Output the [X, Y] coordinate of the center of the cell containing the given text.  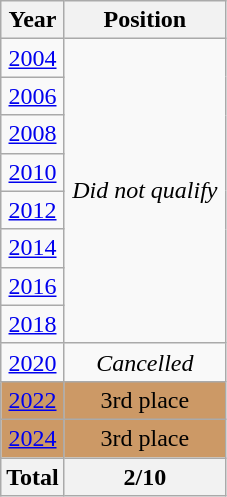
2016 [33, 286]
Year [33, 20]
2024 [33, 438]
Position [144, 20]
2010 [33, 172]
2012 [33, 210]
Cancelled [144, 362]
2004 [33, 58]
2020 [33, 362]
2018 [33, 324]
2014 [33, 248]
2006 [33, 96]
2022 [33, 400]
2/10 [144, 477]
Total [33, 477]
Did not qualify [144, 191]
2008 [33, 134]
